For the text-containing cell, return its midpoint in (X, Y) coordinate format. 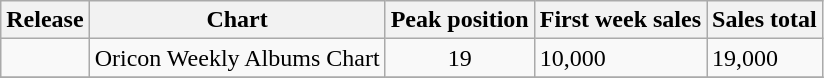
Sales total (765, 20)
Release (45, 20)
Peak position (460, 20)
19,000 (765, 58)
19 (460, 58)
Chart (237, 20)
First week sales (620, 20)
Oricon Weekly Albums Chart (237, 58)
10,000 (620, 58)
